Provide the (X, Y) coordinate of the cell's center where the given text is located.  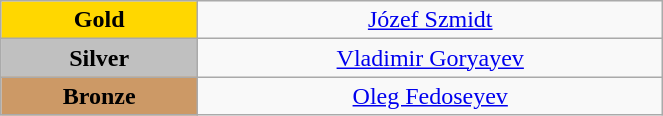
Józef Szmidt (430, 20)
Gold (100, 20)
Bronze (100, 96)
Vladimir Goryayev (430, 58)
Silver (100, 58)
Oleg Fedoseyev (430, 96)
